Find where the given text appears and provide that cell's center as (X, Y) coordinate. 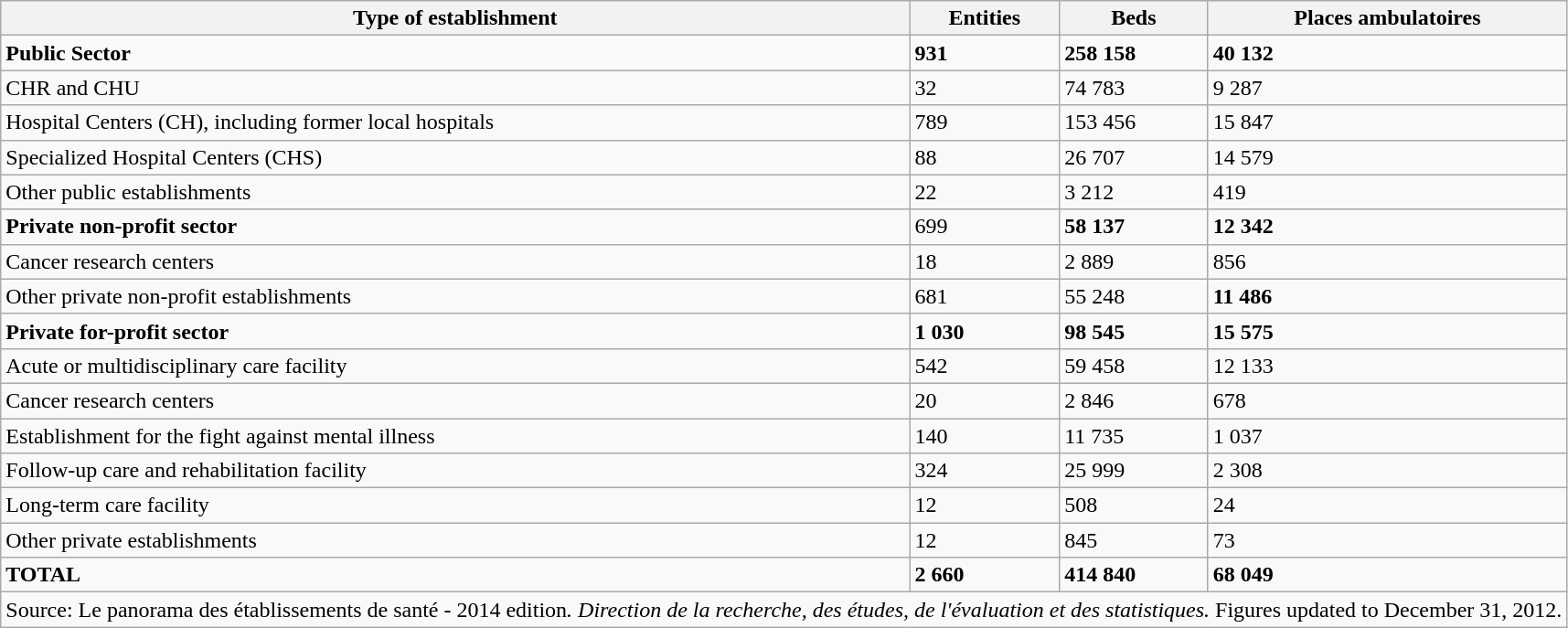
Establishment for the fight against mental illness (455, 436)
Beds (1134, 18)
789 (985, 122)
678 (1388, 400)
419 (1388, 192)
Long-term care facility (455, 506)
856 (1388, 261)
40 132 (1388, 53)
25 999 (1134, 471)
Other private non-profit establishments (455, 296)
55 248 (1134, 296)
73 (1388, 540)
Other public establishments (455, 192)
68 049 (1388, 575)
14 579 (1388, 157)
12 133 (1388, 366)
32 (985, 88)
2 308 (1388, 471)
20 (985, 400)
931 (985, 53)
Other private establishments (455, 540)
Private non-profit sector (455, 227)
Entities (985, 18)
699 (985, 227)
22 (985, 192)
12 342 (1388, 227)
153 456 (1134, 122)
24 (1388, 506)
15 575 (1388, 331)
2 846 (1134, 400)
88 (985, 157)
Specialized Hospital Centers (CHS) (455, 157)
18 (985, 261)
11 735 (1134, 436)
508 (1134, 506)
2 889 (1134, 261)
Places ambulatoires (1388, 18)
414 840 (1134, 575)
Public Sector (455, 53)
58 137 (1134, 227)
Hospital Centers (CH), including former local hospitals (455, 122)
98 545 (1134, 331)
Follow-up care and rehabilitation facility (455, 471)
1 037 (1388, 436)
Private for-profit sector (455, 331)
324 (985, 471)
140 (985, 436)
681 (985, 296)
26 707 (1134, 157)
542 (985, 366)
11 486 (1388, 296)
9 287 (1388, 88)
15 847 (1388, 122)
Type of establishment (455, 18)
1 030 (985, 331)
845 (1134, 540)
CHR and CHU (455, 88)
2 660 (985, 575)
74 783 (1134, 88)
59 458 (1134, 366)
TOTAL (455, 575)
258 158 (1134, 53)
3 212 (1134, 192)
Acute or multidisciplinary care facility (455, 366)
